Find where the given text appears and provide that cell's center as (x, y) coordinate. 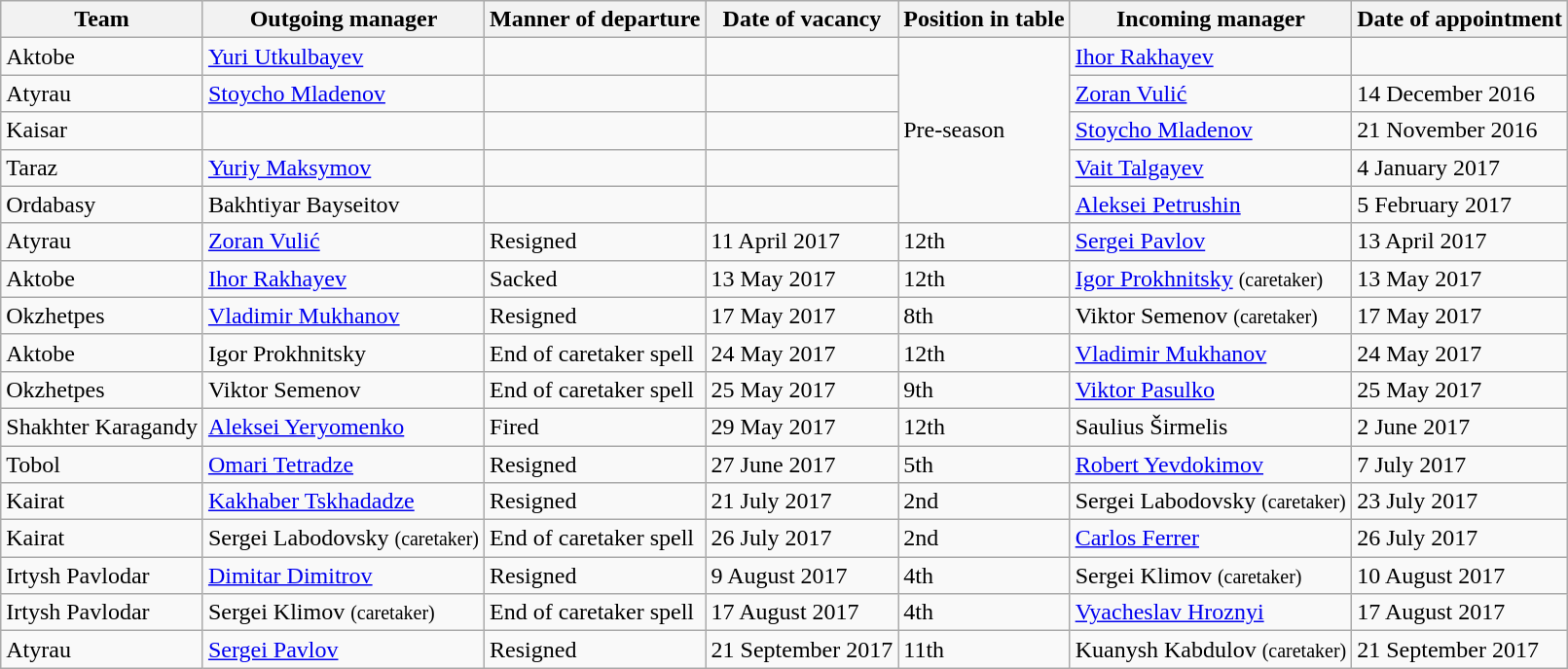
Manner of departure (596, 19)
13 April 2017 (1460, 242)
Vait Talgayev (1211, 167)
Kuanysh Kabdulov (caretaker) (1211, 650)
Tobol (102, 465)
Sacked (596, 279)
Ordabasy (102, 204)
23 July 2017 (1460, 502)
Viktor Semenov (caretaker) (1211, 316)
Robert Yevdokimov (1211, 465)
Vyacheslav Hroznyi (1211, 613)
Viktor Pasulko (1211, 390)
Kaisar (102, 130)
7 July 2017 (1460, 465)
2 June 2017 (1460, 427)
Dimitar Dimitrov (343, 576)
Yuri Utkulbayev (343, 56)
Yuriy Maksymov (343, 167)
Igor Prokhnitsky (343, 353)
Position in table (984, 19)
Date of vacancy (802, 19)
Pre-season (984, 130)
4 January 2017 (1460, 167)
5 February 2017 (1460, 204)
Bakhtiyar Bayseitov (343, 204)
11th (984, 650)
21 November 2016 (1460, 130)
Omari Tetradze (343, 465)
9 August 2017 (802, 576)
8th (984, 316)
Kakhaber Tskhadadze (343, 502)
Fired (596, 427)
9th (984, 390)
21 July 2017 (802, 502)
Team (102, 19)
Igor Prokhnitsky (caretaker) (1211, 279)
5th (984, 465)
Aleksei Petrushin (1211, 204)
Viktor Semenov (343, 390)
10 August 2017 (1460, 576)
Carlos Ferrer (1211, 539)
Outgoing manager (343, 19)
Shakhter Karagandy (102, 427)
14 December 2016 (1460, 93)
Incoming manager (1211, 19)
Date of appointment (1460, 19)
Taraz (102, 167)
29 May 2017 (802, 427)
11 April 2017 (802, 242)
Aleksei Yeryomenko (343, 427)
27 June 2017 (802, 465)
Saulius Širmelis (1211, 427)
